Return the [x, y] coordinate for the center point of the cell that contains the specified text.  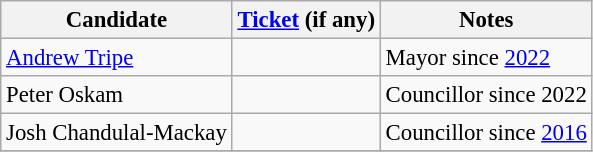
Councillor since 2016 [486, 133]
Notes [486, 20]
Andrew Tripe [116, 58]
Peter Oskam [116, 95]
Candidate [116, 20]
Josh Chandulal-Mackay [116, 133]
Councillor since 2022 [486, 95]
Mayor since 2022 [486, 58]
Ticket (if any) [306, 20]
